Provide the (X, Y) coordinate of the cell's center where the given text is located.  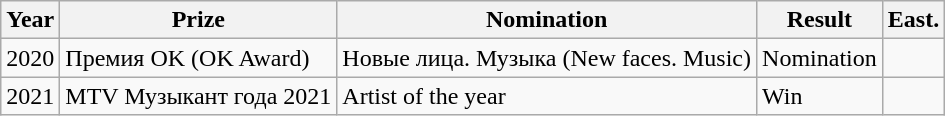
Artist of the year (547, 96)
Result (820, 20)
Year (30, 20)
Премия OK (OK Award) (198, 58)
East. (913, 20)
2021 (30, 96)
Win (820, 96)
Новые лица. Музыка (New faces. Music) (547, 58)
2020 (30, 58)
MTV Музыкант года 2021 (198, 96)
Prize (198, 20)
